Find where the given text appears and provide that cell's center as [X, Y] coordinate. 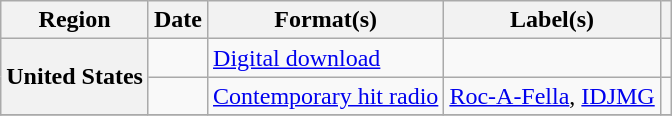
Contemporary hit radio [326, 96]
Digital download [326, 58]
United States [75, 77]
Region [75, 20]
Roc-A-Fella, IDJMG [552, 96]
Label(s) [552, 20]
Date [178, 20]
Format(s) [326, 20]
